Extract the (X, Y) coordinate from the center of the cell holding the provided text.  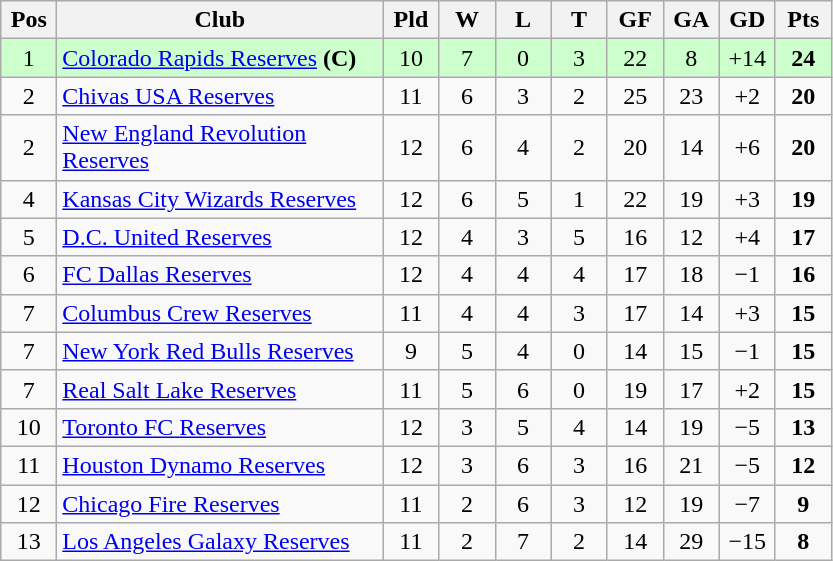
Kansas City Wizards Reserves (220, 199)
−15 (747, 542)
GF (635, 20)
+4 (747, 237)
24 (803, 58)
GA (691, 20)
Chivas USA Reserves (220, 96)
T (579, 20)
Pos (29, 20)
+14 (747, 58)
21 (691, 465)
Columbus Crew Reserves (220, 313)
29 (691, 542)
Toronto FC Reserves (220, 427)
Chicago Fire Reserves (220, 503)
−7 (747, 503)
New York Red Bulls Reserves (220, 351)
Pts (803, 20)
Real Salt Lake Reserves (220, 389)
Colorado Rapids Reserves (C) (220, 58)
Los Angeles Galaxy Reserves (220, 542)
Houston Dynamo Reserves (220, 465)
23 (691, 96)
GD (747, 20)
New England Revolution Reserves (220, 148)
18 (691, 275)
L (523, 20)
FC Dallas Reserves (220, 275)
D.C. United Reserves (220, 237)
Pld (411, 20)
+6 (747, 148)
W (467, 20)
25 (635, 96)
Club (220, 20)
